Find where the given text appears and provide that cell's center as [x, y] coordinate. 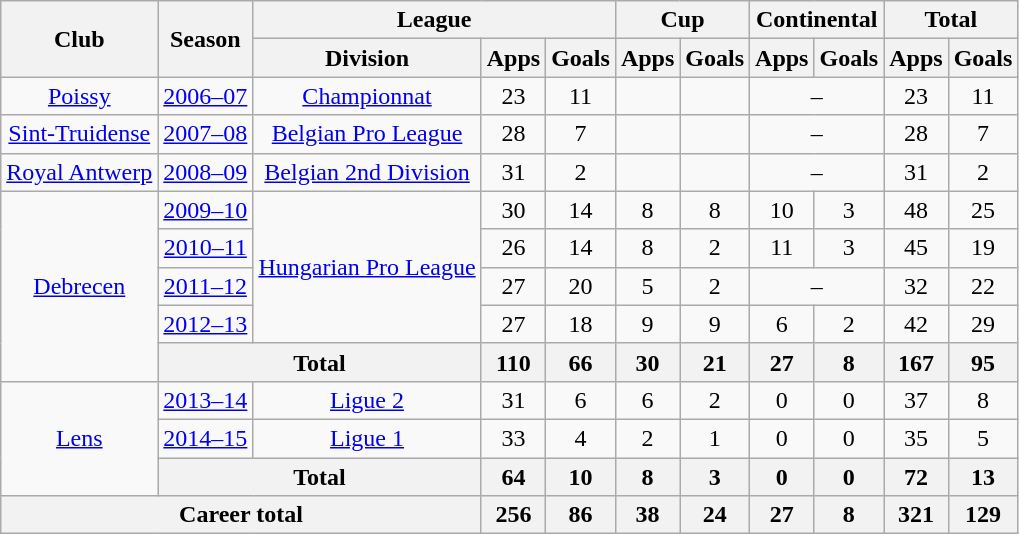
37 [916, 400]
2014–15 [206, 438]
Championnat [367, 96]
Ligue 2 [367, 400]
110 [513, 362]
Division [367, 58]
26 [513, 248]
21 [715, 362]
19 [983, 248]
256 [513, 515]
Cup [682, 20]
42 [916, 324]
Sint-Truidense [80, 134]
29 [983, 324]
Season [206, 39]
Club [80, 39]
Lens [80, 438]
129 [983, 515]
1 [715, 438]
Belgian Pro League [367, 134]
League [434, 20]
33 [513, 438]
321 [916, 515]
Poissy [80, 96]
66 [581, 362]
22 [983, 286]
13 [983, 477]
Continental [817, 20]
32 [916, 286]
Belgian 2nd Division [367, 172]
2011–12 [206, 286]
95 [983, 362]
2007–08 [206, 134]
64 [513, 477]
25 [983, 210]
Hungarian Pro League [367, 267]
45 [916, 248]
20 [581, 286]
2013–14 [206, 400]
2006–07 [206, 96]
72 [916, 477]
2009–10 [206, 210]
35 [916, 438]
4 [581, 438]
18 [581, 324]
2012–13 [206, 324]
Ligue 1 [367, 438]
86 [581, 515]
Career total [241, 515]
Royal Antwerp [80, 172]
Debrecen [80, 286]
24 [715, 515]
38 [647, 515]
2010–11 [206, 248]
167 [916, 362]
2008–09 [206, 172]
48 [916, 210]
